Identify which cell holds the provided text, then report its [X, Y] central coordinate. 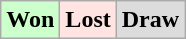
Lost [88, 20]
Won [30, 20]
Draw [150, 20]
